Return (x, y) of the center of cell containing provided text 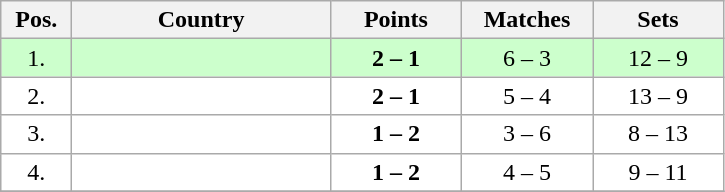
2. (36, 96)
13 – 9 (658, 96)
5 – 4 (526, 96)
9 – 11 (658, 172)
3 – 6 (526, 134)
Pos. (36, 20)
3. (36, 134)
8 – 13 (658, 134)
1. (36, 58)
Country (202, 20)
Sets (658, 20)
4. (36, 172)
Points (396, 20)
4 – 5 (526, 172)
12 – 9 (658, 58)
Matches (526, 20)
6 – 3 (526, 58)
